Search for the cell housing the specified text and yield its (X, Y) center coordinate. 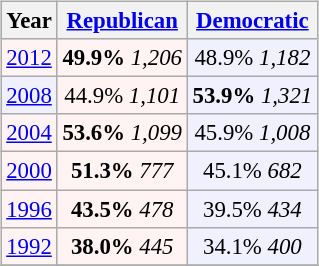
53.9% 1,321 (252, 96)
2004 (29, 133)
1992 (29, 246)
43.5% 478 (122, 209)
38.0% 445 (122, 246)
Year (29, 21)
Republican (122, 21)
1996 (29, 209)
34.1% 400 (252, 246)
53.6% 1,099 (122, 133)
2008 (29, 96)
49.9% 1,206 (122, 58)
2000 (29, 171)
2012 (29, 58)
39.5% 434 (252, 209)
Democratic (252, 21)
45.9% 1,008 (252, 133)
48.9% 1,182 (252, 58)
44.9% 1,101 (122, 96)
51.3% 777 (122, 171)
45.1% 682 (252, 171)
